Extract the [X, Y] coordinate from the center of the cell holding the provided text.  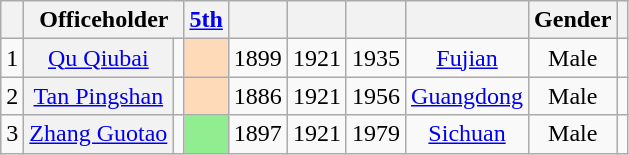
1899 [258, 58]
1886 [258, 96]
1979 [376, 134]
1897 [258, 134]
Sichuan [468, 134]
Officeholder [104, 20]
1935 [376, 58]
5th [206, 20]
1 [12, 58]
Tan Pingshan [98, 96]
Qu Qiubai [98, 58]
Gender [573, 20]
Guangdong [468, 96]
3 [12, 134]
Fujian [468, 58]
Zhang Guotao [98, 134]
1956 [376, 96]
2 [12, 96]
